Pinpoint the cell where the given text exists, returning its [x, y] midpoint coordinate. 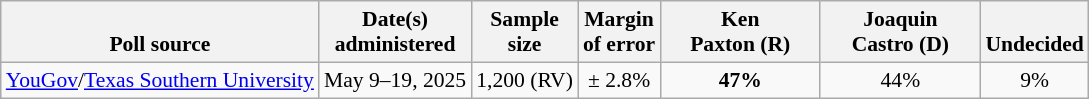
± 2.8% [619, 80]
Marginof error [619, 32]
YouGov/Texas Southern University [160, 80]
May 9–19, 2025 [395, 80]
1,200 (RV) [524, 80]
KenPaxton (R) [740, 32]
Samplesize [524, 32]
Date(s)administered [395, 32]
Undecided [1034, 32]
47% [740, 80]
44% [900, 80]
JoaquinCastro (D) [900, 32]
9% [1034, 80]
Poll source [160, 32]
